Pinpoint the cell where the given text exists, returning its (X, Y) midpoint coordinate. 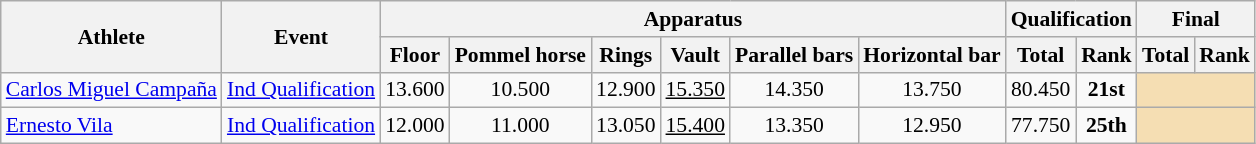
Event (301, 36)
15.350 (696, 90)
13.600 (414, 90)
13.350 (794, 126)
Qualification (1072, 19)
13.050 (626, 126)
11.000 (520, 126)
Floor (414, 55)
Ernesto Vila (112, 126)
Horizontal bar (932, 55)
15.400 (696, 126)
80.450 (1041, 90)
14.350 (794, 90)
Athlete (112, 36)
Pommel horse (520, 55)
Final (1196, 19)
77.750 (1041, 126)
13.750 (932, 90)
Carlos Miguel Campaña (112, 90)
Apparatus (693, 19)
Vault (696, 55)
Rings (626, 55)
12.950 (932, 126)
25th (1106, 126)
12.900 (626, 90)
12.000 (414, 126)
10.500 (520, 90)
Parallel bars (794, 55)
21st (1106, 90)
